For the text-containing cell, return its midpoint in [X, Y] coordinate format. 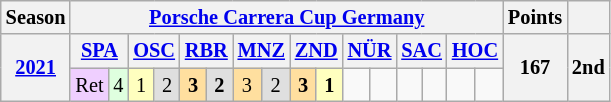
Season [36, 17]
HOC [475, 51]
ZND [316, 51]
2nd [588, 68]
Porsche Carrera Cup Germany [286, 17]
SAC [421, 51]
NÜR [370, 51]
4 [118, 85]
SPA [99, 51]
Points [535, 17]
2021 [36, 68]
OSC [154, 51]
167 [535, 68]
Ret [89, 85]
RBR [206, 51]
MNZ [262, 51]
